Output the [X, Y] coordinate of the center of the cell containing the given text.  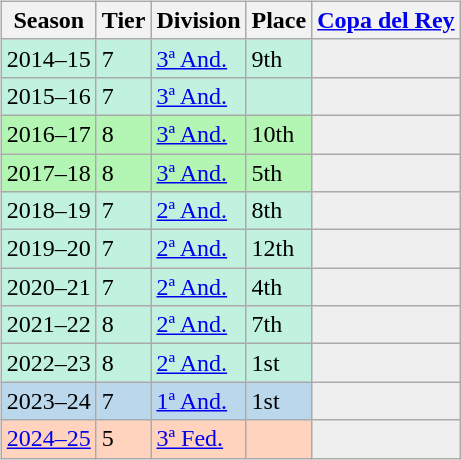
2022–23 [48, 363]
2016–17 [48, 134]
5th [279, 173]
9th [279, 58]
2021–22 [48, 325]
2020–21 [48, 287]
2024–25 [48, 439]
Place [279, 20]
Season [48, 20]
2015–16 [48, 96]
12th [279, 249]
2018–19 [48, 211]
7th [279, 325]
Copa del Rey [386, 20]
3ª Fed. [198, 439]
2023–24 [48, 401]
Division [198, 20]
2014–15 [48, 58]
4th [279, 287]
5 [124, 439]
8th [279, 211]
10th [279, 134]
2019–20 [48, 249]
1ª And. [198, 401]
Tier [124, 20]
2017–18 [48, 173]
